Search for the cell housing the specified text and yield its (X, Y) center coordinate. 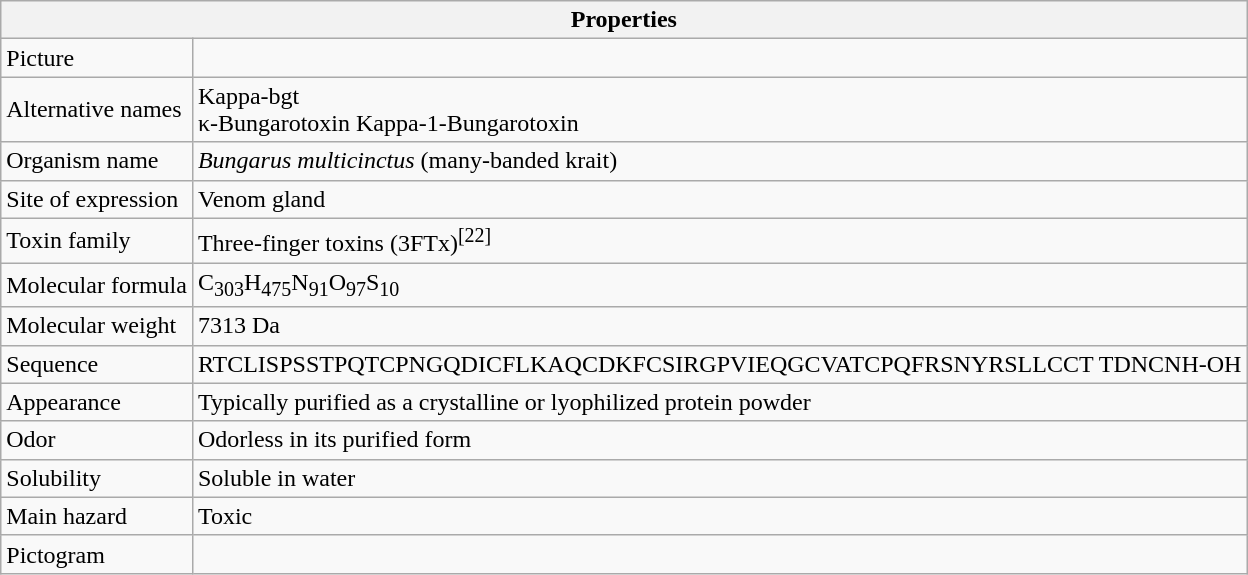
Toxin family (97, 240)
Picture (97, 58)
Molecular weight (97, 326)
Molecular formula (97, 285)
Pictogram (97, 554)
Odor (97, 440)
Main hazard (97, 516)
Bungarus multicinctus (many-banded krait) (719, 161)
Organism name (97, 161)
RTCLISPSSTPQTCPNGQDICFLKAQCDKFCSIRGPVIEQGCVATCPQFRSNYRSLLCCT TDNCNH-OH (719, 364)
Typically purified as a crystalline or lyophilized protein powder (719, 402)
Venom gland (719, 199)
Properties (624, 20)
Site of expression (97, 199)
Alternative names (97, 110)
Solubility (97, 478)
Appearance (97, 402)
Toxic (719, 516)
Sequence (97, 364)
C303H475N91O97S10 (719, 285)
Kappa-bgtκ-Bungarotoxin Kappa-1-Bungarotoxin (719, 110)
Odorless in its purified form (719, 440)
Three-finger toxins (3FTx)[22] (719, 240)
Soluble in water (719, 478)
7313 Da (719, 326)
